Identify which cell holds the provided text, then report its (X, Y) central coordinate. 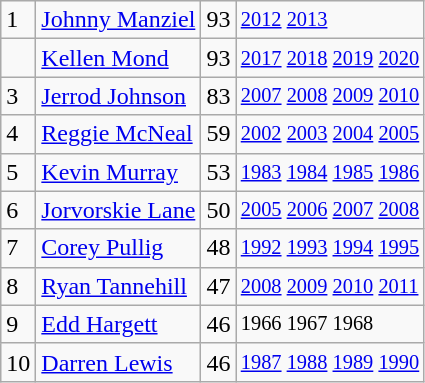
2002 2003 2004 2005 (330, 134)
Kellen Mond (118, 58)
50 (218, 210)
1983 1984 1985 1986 (330, 172)
1966 1967 1968 (330, 324)
Ryan Tannehill (118, 286)
2005 2006 2007 2008 (330, 210)
Jorvorskie Lane (118, 210)
3 (18, 96)
4 (18, 134)
Corey Pullig (118, 248)
59 (218, 134)
Kevin Murray (118, 172)
9 (18, 324)
47 (218, 286)
48 (218, 248)
Reggie McNeal (118, 134)
Darren Lewis (118, 362)
Johnny Manziel (118, 20)
10 (18, 362)
2017 2018 2019 2020 (330, 58)
Jerrod Johnson (118, 96)
83 (218, 96)
6 (18, 210)
7 (18, 248)
1 (18, 20)
1992 1993 1994 1995 (330, 248)
53 (218, 172)
2012 2013 (330, 20)
2007 2008 2009 2010 (330, 96)
2008 2009 2010 2011 (330, 286)
Edd Hargett (118, 324)
5 (18, 172)
8 (18, 286)
1987 1988 1989 1990 (330, 362)
